For the text-containing cell, return its midpoint in (X, Y) coordinate format. 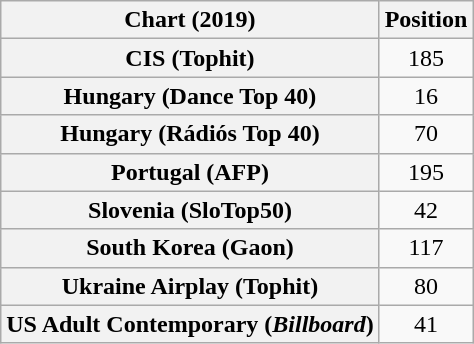
Chart (2019) (190, 20)
117 (426, 248)
US Adult Contemporary (Billboard) (190, 324)
185 (426, 58)
Hungary (Dance Top 40) (190, 96)
42 (426, 210)
41 (426, 324)
South Korea (Gaon) (190, 248)
Hungary (Rádiós Top 40) (190, 134)
Slovenia (SloTop50) (190, 210)
Position (426, 20)
16 (426, 96)
70 (426, 134)
80 (426, 286)
195 (426, 172)
CIS (Tophit) (190, 58)
Portugal (AFP) (190, 172)
Ukraine Airplay (Tophit) (190, 286)
